Provide the [x, y] coordinate of the cell's center where the given text is located.  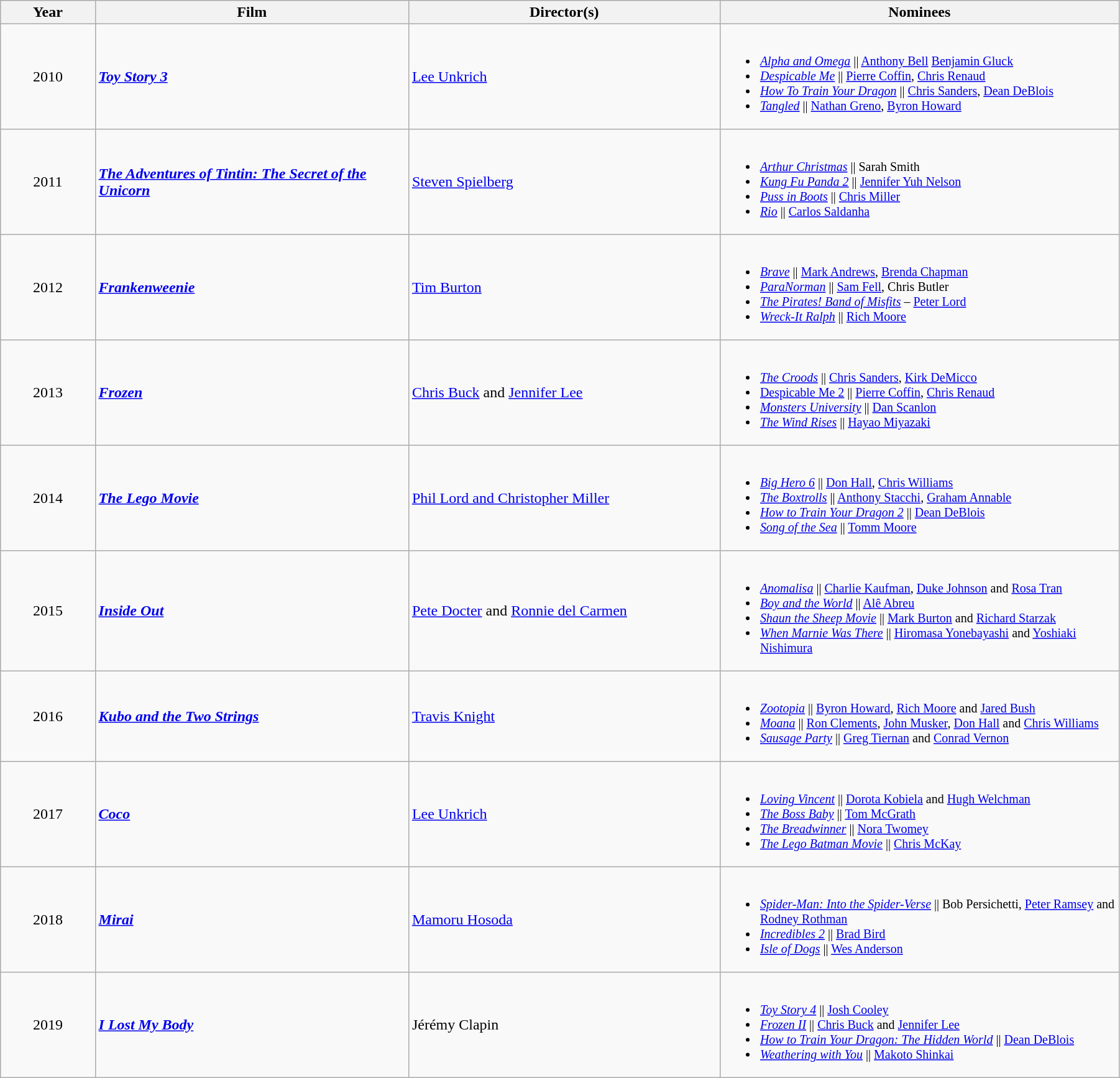
Toy Story 3 [252, 77]
Film [252, 12]
2016 [48, 716]
2010 [48, 77]
I Lost My Body [252, 1025]
Spider-Man: Into the Spider-Verse || Bob Persichetti, Peter Ramsey and Rodney RothmanIncredibles 2 || Brad BirdIsle of Dogs || Wes Anderson [919, 919]
Frankenweenie [252, 287]
2017 [48, 814]
Frozen [252, 393]
Tim Burton [564, 287]
Steven Spielberg [564, 182]
Phil Lord and Christopher Miller [564, 499]
Loving Vincent || Dorota Kobiela and Hugh WelchmanThe Boss Baby || Tom McGrathThe Breadwinner || Nora TwomeyThe Lego Batman Movie || Chris McKay [919, 814]
2012 [48, 287]
2011 [48, 182]
Inside Out [252, 610]
Coco [252, 814]
Mamoru Hosoda [564, 919]
Chris Buck and Jennifer Lee [564, 393]
2018 [48, 919]
Arthur Christmas || Sarah SmithKung Fu Panda 2 || Jennifer Yuh NelsonPuss in Boots || Chris MillerRio || Carlos Saldanha [919, 182]
Nominees [919, 12]
Travis Knight [564, 716]
Pete Docter and Ronnie del Carmen [564, 610]
The Adventures of Tintin: The Secret of the Unicorn [252, 182]
Jérémy Clapin [564, 1025]
The Lego Movie [252, 499]
Brave || Mark Andrews, Brenda ChapmanParaNorman || Sam Fell, Chris ButlerThe Pirates! Band of Misfits – Peter LordWreck-It Ralph || Rich Moore [919, 287]
2019 [48, 1025]
Year [48, 12]
2014 [48, 499]
2013 [48, 393]
Kubo and the Two Strings [252, 716]
Mirai [252, 919]
Director(s) [564, 12]
2015 [48, 610]
